Determine the (x, y) coordinate at the center of the cell enclosing the given text.  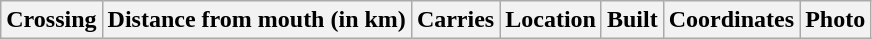
Coordinates (731, 20)
Photo (836, 20)
Crossing (52, 20)
Distance from mouth (in km) (256, 20)
Carries (455, 20)
Location (551, 20)
Built (632, 20)
